Extract the [x, y] coordinate from the center of the cell holding the provided text.  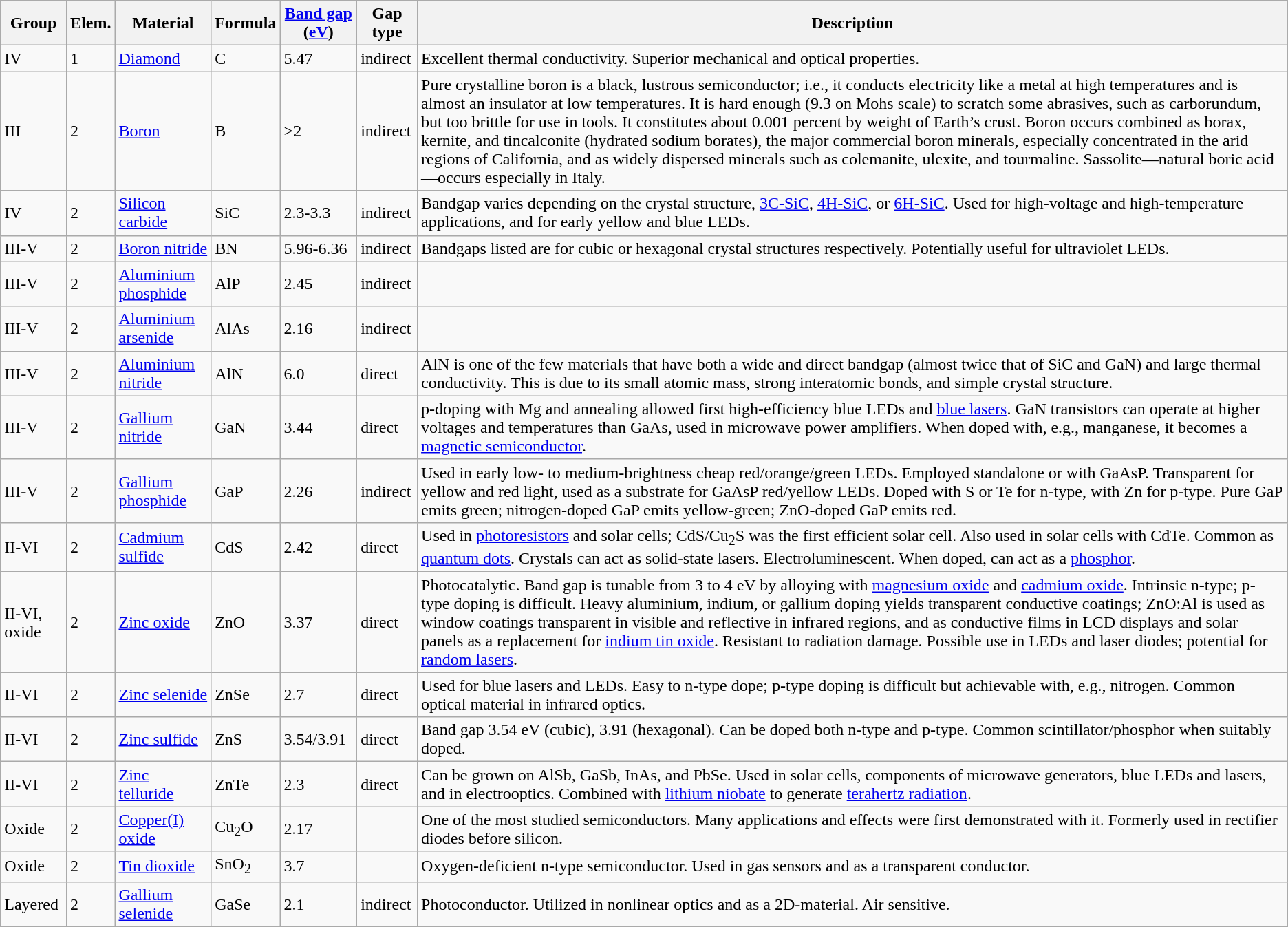
Aluminium nitride [163, 373]
Oxygen-deficient n-type semiconductor. Used in gas sensors and as a transparent conductor. [853, 866]
Cadmium sulfide [163, 546]
2.16 [319, 329]
Formula [246, 23]
ZnS [246, 739]
5.96-6.36 [319, 248]
2.42 [319, 546]
2.26 [319, 491]
2.17 [319, 829]
Aluminium phosphide [163, 284]
6.0 [319, 373]
II-VI, oxide [34, 622]
Copper(I) oxide [163, 829]
ZnTe [246, 785]
Excellent thermal conductivity. Superior mechanical and optical properties. [853, 58]
Diamond [163, 58]
>2 [319, 131]
GaP [246, 491]
Zinc telluride [163, 785]
Gallium nitride [163, 427]
Cu2O [246, 829]
Boron nitride [163, 248]
Material [163, 23]
Tin dioxide [163, 866]
SiC [246, 213]
ZnSe [246, 695]
3.54/3.91 [319, 739]
Bandgaps listed are for cubic or hexagonal crystal structures respectively. Potentially useful for ultraviolet LEDs. [853, 248]
Elem. [91, 23]
Layered [34, 904]
GaSe [246, 904]
AlAs [246, 329]
AlN [246, 373]
SnO2 [246, 866]
CdS [246, 546]
ZnO [246, 622]
5.47 [319, 58]
3.44 [319, 427]
Boron [163, 131]
3.37 [319, 622]
Zinc selenide [163, 695]
3.7 [319, 866]
C [246, 58]
Silicon carbide [163, 213]
GaN [246, 427]
Band gap (eV) [319, 23]
2.1 [319, 904]
Zinc sulfide [163, 739]
2.3-3.3 [319, 213]
Group [34, 23]
B [246, 131]
AlP [246, 284]
2.7 [319, 695]
1 [91, 58]
Photoconductor. Utilized in nonlinear optics and as a 2D-material. Air sensitive. [853, 904]
2.45 [319, 284]
Gap type [387, 23]
Aluminium arsenide [163, 329]
2.3 [319, 785]
Description [853, 23]
III [34, 131]
Gallium phosphide [163, 491]
Gallium selenide [163, 904]
BN [246, 248]
Zinc oxide [163, 622]
Band gap 3.54 eV (cubic), 3.91 (hexagonal). Can be doped both n-type and p-type. Common scintillator/phosphor when suitably doped. [853, 739]
